Identify which cell holds the provided text, then report its (x, y) central coordinate. 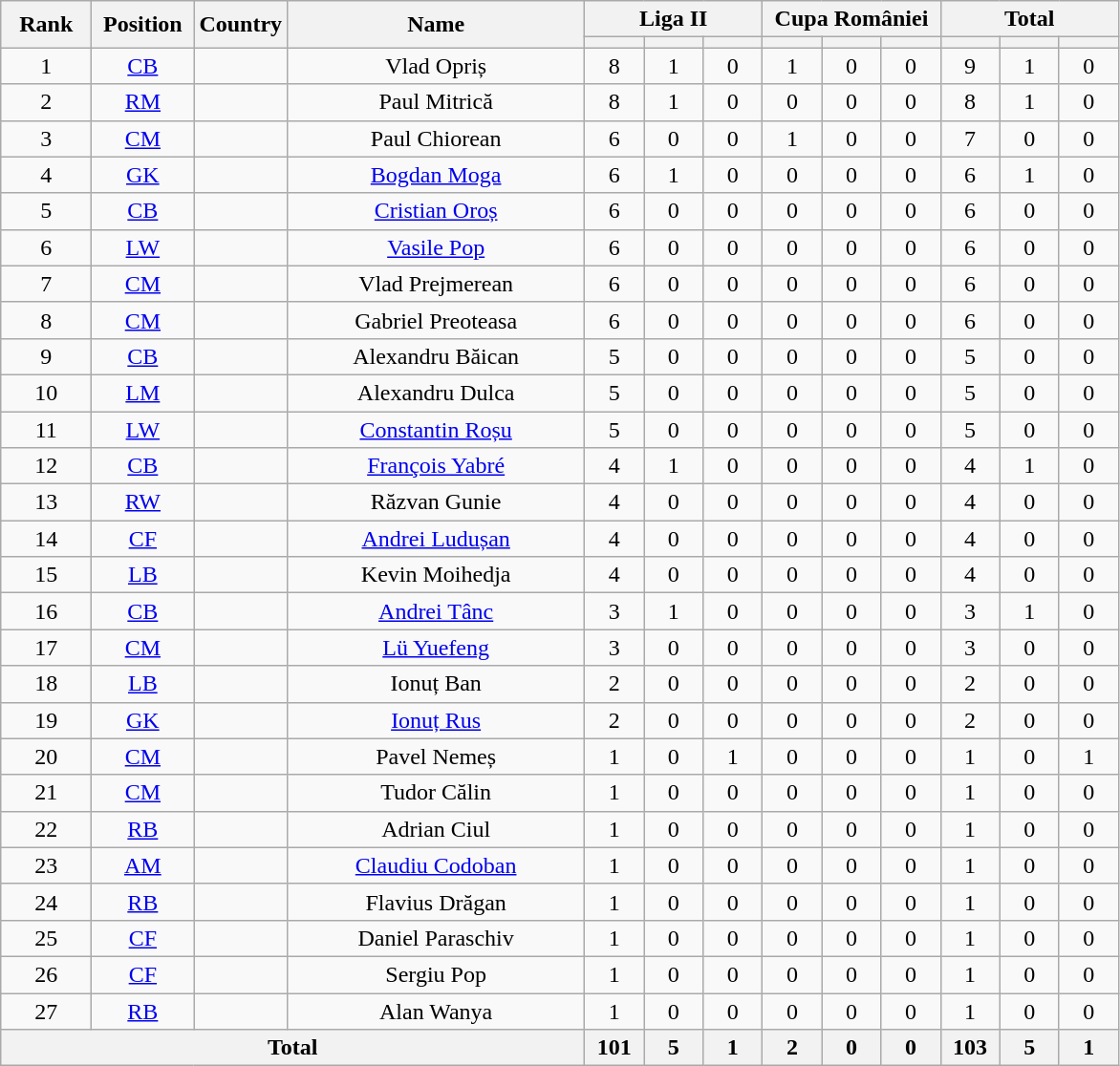
Andrei Tânc (436, 611)
RM (143, 102)
Cupa României (851, 19)
Kevin Moihedja (436, 575)
16 (46, 611)
Andrei Ludușan (436, 539)
11 (46, 429)
24 (46, 902)
Vlad Prejmerean (436, 284)
RW (143, 502)
Cristian Oroș (436, 211)
Ionuț Rus (436, 720)
Tudor Călin (436, 793)
20 (46, 757)
Country (241, 25)
15 (46, 575)
23 (46, 865)
Flavius Drăgan (436, 902)
26 (46, 974)
Ionuț Ban (436, 684)
25 (46, 938)
18 (46, 684)
103 (970, 1048)
Name (436, 25)
101 (614, 1048)
Alan Wanya (436, 1012)
AM (143, 865)
19 (46, 720)
Vlad Opriș (436, 66)
Constantin Roșu (436, 429)
Alexandru Băican (436, 356)
17 (46, 648)
Vasile Pop (436, 247)
Rank (46, 25)
Liga II (674, 19)
Alexandru Dulca (436, 393)
27 (46, 1012)
Bogdan Moga (436, 175)
Paul Mitrică (436, 102)
LM (143, 393)
François Yabré (436, 466)
Claudiu Codoban (436, 865)
Lü Yuefeng (436, 648)
21 (46, 793)
13 (46, 502)
Daniel Paraschiv (436, 938)
14 (46, 539)
Gabriel Preoteasa (436, 320)
10 (46, 393)
Sergiu Pop (436, 974)
Răzvan Gunie (436, 502)
Paul Chiorean (436, 139)
22 (46, 829)
Position (143, 25)
12 (46, 466)
Pavel Nemeș (436, 757)
Adrian Ciul (436, 829)
